Identify which cell holds the provided text, then report its [X, Y] central coordinate. 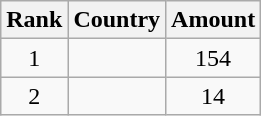
154 [214, 58]
14 [214, 96]
Country [117, 20]
1 [34, 58]
2 [34, 96]
Amount [214, 20]
Rank [34, 20]
